Search for the cell housing the specified text and yield its (X, Y) center coordinate. 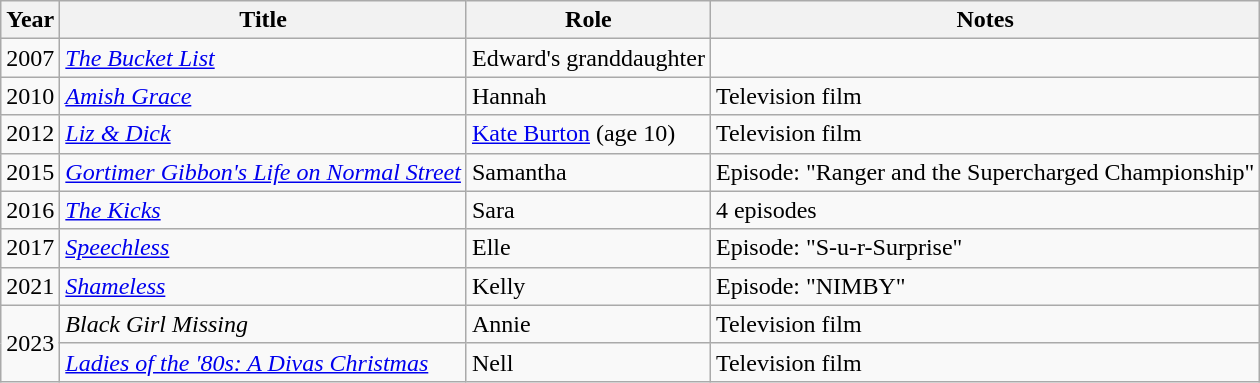
Episode: "Ranger and the Supercharged Championship" (984, 172)
Title (264, 20)
Episode: "NIMBY" (984, 286)
2016 (30, 210)
Kelly (588, 286)
4 episodes (984, 210)
2015 (30, 172)
2010 (30, 96)
Speechless (264, 248)
Year (30, 20)
Edward's granddaughter (588, 58)
2007 (30, 58)
The Bucket List (264, 58)
Elle (588, 248)
The Kicks (264, 210)
Role (588, 20)
2012 (30, 134)
Episode: "S-u-r-Surprise" (984, 248)
Ladies of the '80s: A Divas Christmas (264, 362)
Nell (588, 362)
2017 (30, 248)
Kate Burton (age 10) (588, 134)
Samantha (588, 172)
Amish Grace (264, 96)
Notes (984, 20)
Shameless (264, 286)
Annie (588, 324)
Sara (588, 210)
Hannah (588, 96)
2021 (30, 286)
2023 (30, 343)
Gortimer Gibbon's Life on Normal Street (264, 172)
Black Girl Missing (264, 324)
Liz & Dick (264, 134)
